Detect which cell encompasses the target text, then output its [x, y] center coordinate. 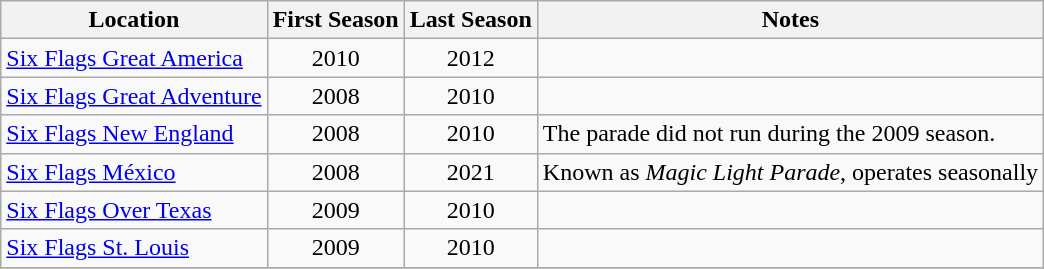
Location [134, 20]
Six Flags Great Adventure [134, 96]
2021 [470, 172]
Known as Magic Light Parade, operates seasonally [790, 172]
First Season [336, 20]
Last Season [470, 20]
Six Flags México [134, 172]
The parade did not run during the 2009 season. [790, 134]
Notes [790, 20]
Six Flags Over Texas [134, 210]
2012 [470, 58]
Six Flags St. Louis [134, 248]
Six Flags New England [134, 134]
Six Flags Great America [134, 58]
